Provide the (X, Y) coordinate of the cell's center where the given text is located.  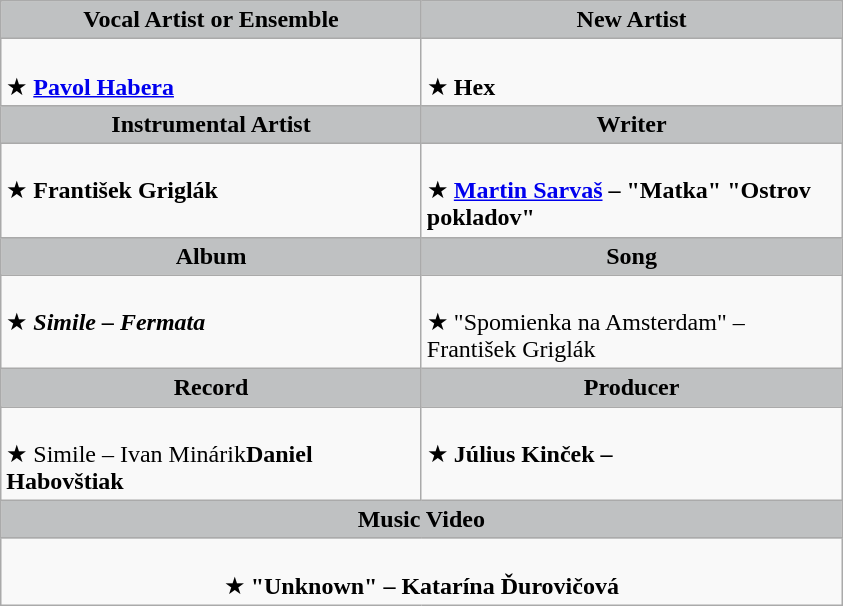
Instrumental Artist (212, 124)
Record (212, 388)
Album (212, 256)
★ František Griglák (212, 190)
New Artist (632, 20)
★ "Spomienka na Amsterdam" – František Griglák (632, 322)
Producer (632, 388)
Song (632, 256)
★ Simile – Ivan MinárikDaniel Habovštiak (212, 454)
★ Pavol Habera (212, 72)
★ Július Kinček – (632, 454)
★ Martin Sarvaš – "Matka" "Ostrov pokladov" (632, 190)
Writer (632, 124)
Music Video (422, 519)
★ Simile – Fermata (212, 322)
★ Hex (632, 72)
★ "Unknown" – Katarína Ďurovičová (422, 572)
Vocal Artist or Ensemble (212, 20)
